Return the [X, Y] coordinate for the center point of the cell that contains the specified text.  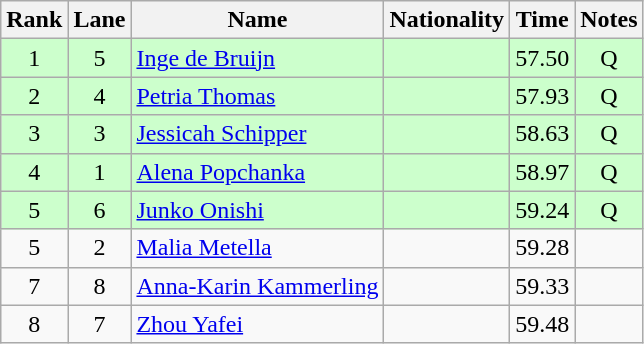
Rank [34, 20]
6 [100, 210]
Petria Thomas [258, 96]
Jessicah Schipper [258, 134]
58.97 [542, 172]
Nationality [447, 20]
59.24 [542, 210]
Inge de Bruijn [258, 58]
58.63 [542, 134]
59.33 [542, 286]
Time [542, 20]
Junko Onishi [258, 210]
59.28 [542, 248]
57.93 [542, 96]
Lane [100, 20]
57.50 [542, 58]
59.48 [542, 324]
Anna-Karin Kammerling [258, 286]
Alena Popchanka [258, 172]
Malia Metella [258, 248]
Name [258, 20]
Zhou Yafei [258, 324]
Notes [609, 20]
